Capture the cell that displays the provided text and extract its (X, Y) central coordinate. 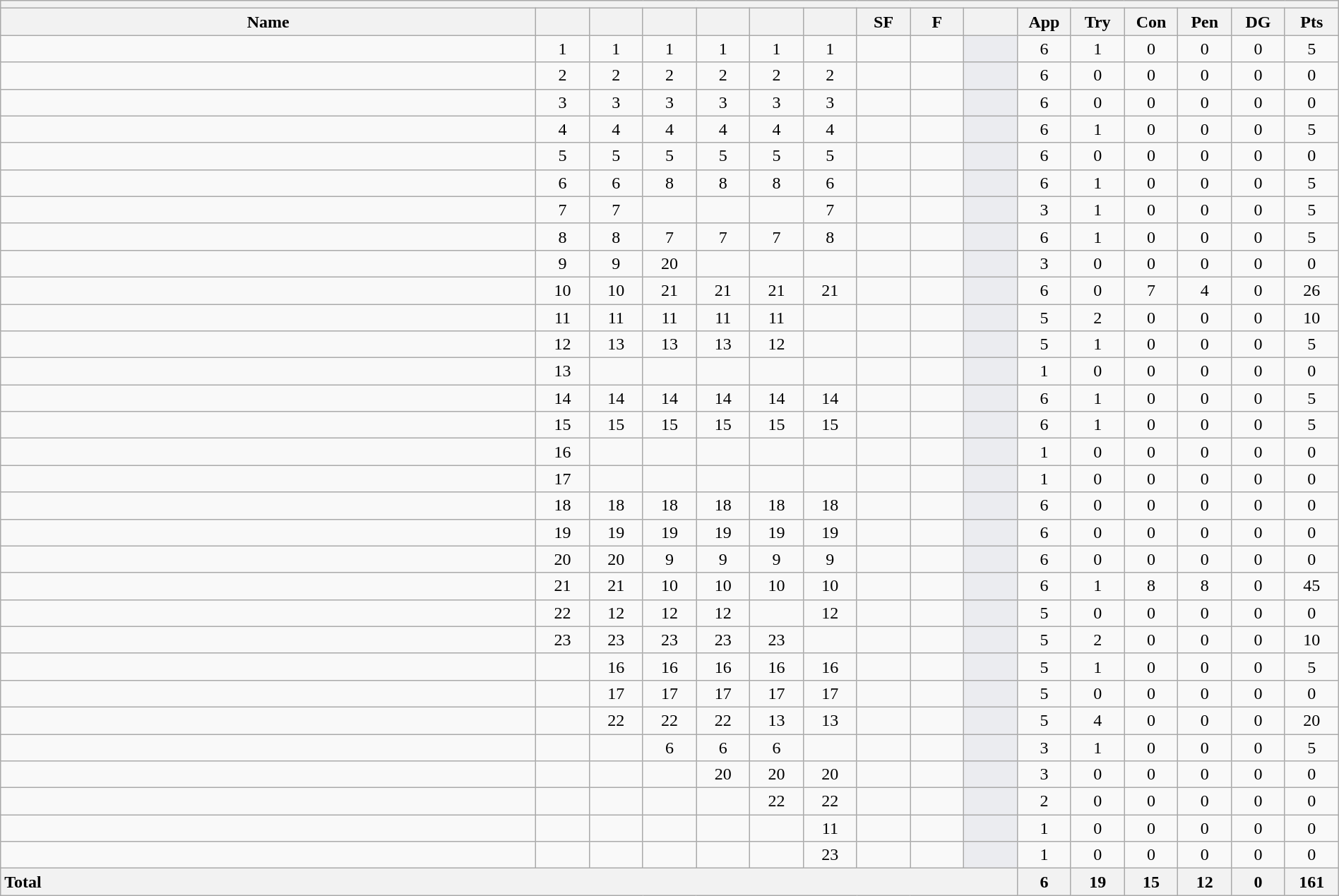
F (937, 22)
Pen (1205, 22)
161 (1311, 882)
SF (883, 22)
DG (1258, 22)
Con (1151, 22)
45 (1311, 586)
Try (1097, 22)
Name (268, 22)
App (1045, 22)
Pts (1311, 22)
Total (509, 882)
26 (1311, 290)
